Output the [x, y] coordinate of the center of the cell containing the given text.  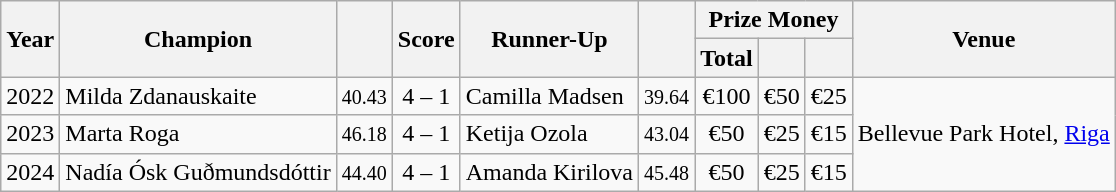
40.43 [364, 96]
Bellevue Park Hotel, Riga [984, 134]
Ketija Ozola [549, 134]
Amanda Kirilova [549, 172]
46.18 [364, 134]
44.40 [364, 172]
Year [30, 39]
Camilla Madsen [549, 96]
Venue [984, 39]
€100 [727, 96]
45.48 [667, 172]
2024 [30, 172]
43.04 [667, 134]
39.64 [667, 96]
Nadía Ósk Guðmundsdóttir [198, 172]
Champion [198, 39]
2023 [30, 134]
Prize Money [774, 20]
2022 [30, 96]
Runner-Up [549, 39]
Marta Roga [198, 134]
Milda Zdanauskaite [198, 96]
Score [426, 39]
Total [727, 58]
